Determine the [x, y] coordinate at the center of the cell enclosing the given text.  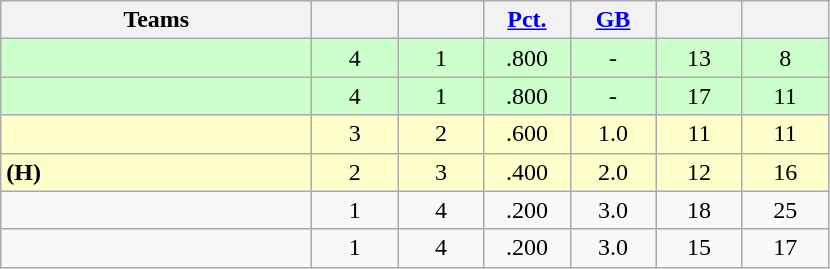
25 [785, 210]
.400 [527, 172]
Teams [156, 20]
GB [613, 20]
18 [699, 210]
16 [785, 172]
1.0 [613, 134]
.600 [527, 134]
15 [699, 248]
Pct. [527, 20]
13 [699, 58]
8 [785, 58]
12 [699, 172]
2.0 [613, 172]
(H) [156, 172]
